From the cell containing the given text, extract its center point as [X, Y] coordinate. 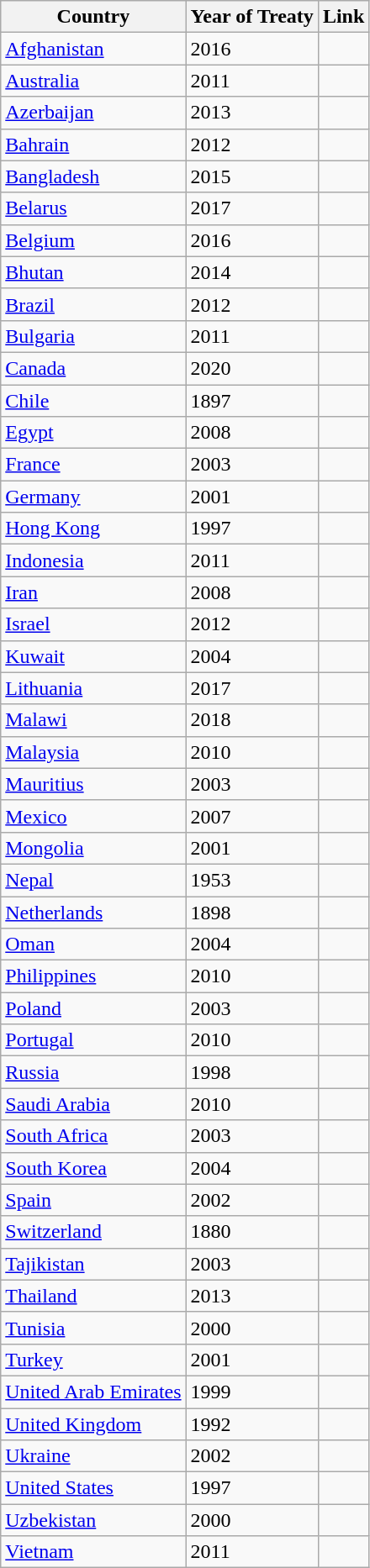
Portugal [93, 1040]
Year of Treaty [252, 17]
United Arab Emirates [93, 1392]
1898 [252, 912]
Tunisia [93, 1328]
1998 [252, 1072]
Bhutan [93, 272]
South Africa [93, 1136]
Mauritius [93, 784]
Link [343, 17]
Lithuania [93, 688]
2020 [252, 368]
Israel [93, 624]
Ukraine [93, 1456]
France [93, 465]
Saudi Arabia [93, 1104]
Egypt [93, 433]
Belarus [93, 208]
United Kingdom [93, 1424]
Belgium [93, 240]
Oman [93, 944]
Kuwait [93, 656]
Uzbekistan [93, 1520]
1953 [252, 880]
Hong Kong [93, 529]
1992 [252, 1424]
Thailand [93, 1296]
2015 [252, 176]
Turkey [93, 1360]
Mongolia [93, 848]
Brazil [93, 304]
Nepal [93, 880]
1897 [252, 401]
Mexico [93, 816]
United States [93, 1488]
Vietnam [93, 1552]
1880 [252, 1232]
Malaysia [93, 752]
Canada [93, 368]
Australia [93, 81]
Switzerland [93, 1232]
Chile [93, 401]
Afghanistan [93, 49]
South Korea [93, 1168]
Indonesia [93, 560]
Bangladesh [93, 176]
Country [93, 17]
Tajikistan [93, 1264]
Spain [93, 1200]
2007 [252, 816]
Bulgaria [93, 336]
Bahrain [93, 145]
Philippines [93, 976]
2014 [252, 272]
Poland [93, 1008]
Azerbaijan [93, 113]
Malawi [93, 720]
Germany [93, 497]
Iran [93, 592]
Russia [93, 1072]
Netherlands [93, 912]
1999 [252, 1392]
2018 [252, 720]
